Capture the cell that displays the provided text and extract its [X, Y] central coordinate. 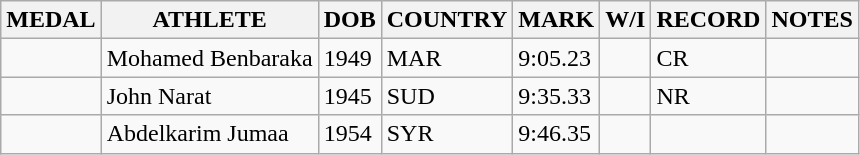
CR [708, 58]
Mohamed Benbaraka [210, 58]
1945 [350, 96]
MAR [447, 58]
Abdelkarim Jumaa [210, 134]
DOB [350, 20]
9:05.23 [556, 58]
9:46.35 [556, 134]
W/I [626, 20]
1949 [350, 58]
NOTES [812, 20]
NR [708, 96]
COUNTRY [447, 20]
MARK [556, 20]
SYR [447, 134]
ATHLETE [210, 20]
RECORD [708, 20]
9:35.33 [556, 96]
John Narat [210, 96]
SUD [447, 96]
1954 [350, 134]
MEDAL [51, 20]
